Detect which cell encompasses the target text, then output its (X, Y) center coordinate. 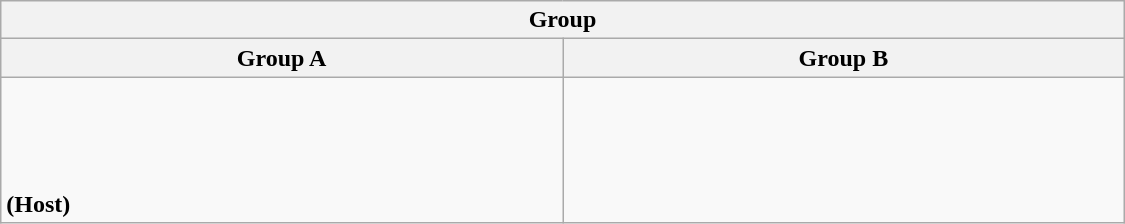
Group (563, 20)
Group A (282, 58)
Group B (843, 58)
(Host) (282, 150)
